Determine the (X, Y) coordinate at the center of the cell enclosing the given text.  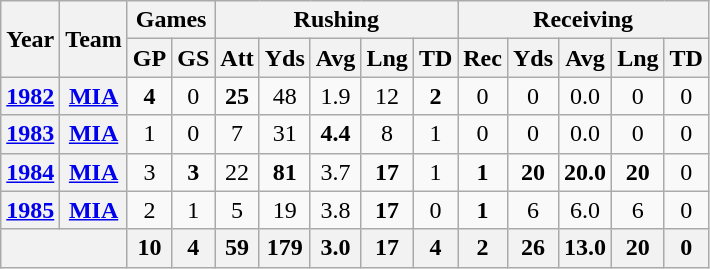
1983 (30, 134)
Team (94, 39)
1984 (30, 172)
Rushing (336, 20)
48 (284, 96)
6.0 (586, 210)
3.8 (336, 210)
GP (149, 58)
7 (237, 134)
Year (30, 39)
81 (284, 172)
19 (284, 210)
20.0 (586, 172)
12 (387, 96)
4.4 (336, 134)
1982 (30, 96)
GS (194, 58)
31 (284, 134)
3.7 (336, 172)
10 (149, 248)
Games (170, 20)
1985 (30, 210)
8 (387, 134)
5 (237, 210)
179 (284, 248)
1.9 (336, 96)
3.0 (336, 248)
13.0 (586, 248)
59 (237, 248)
Rec (483, 58)
26 (532, 248)
25 (237, 96)
22 (237, 172)
Att (237, 58)
Receiving (584, 20)
